Provide the (x, y) coordinate of the cell's center where the given text is located.  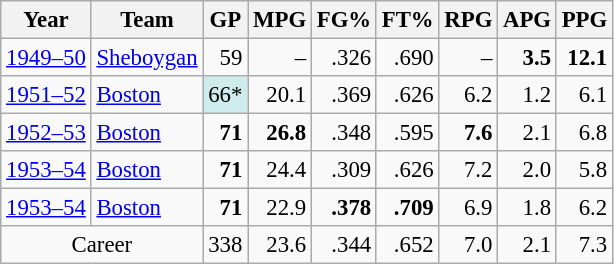
23.6 (280, 245)
APG (528, 20)
Career (102, 245)
6.9 (468, 208)
338 (226, 245)
5.8 (584, 170)
.326 (344, 58)
1951–52 (46, 95)
MPG (280, 20)
59 (226, 58)
22.9 (280, 208)
1.8 (528, 208)
66* (226, 95)
PPG (584, 20)
.595 (408, 133)
FG% (344, 20)
3.5 (528, 58)
2.0 (528, 170)
.690 (408, 58)
Year (46, 20)
7.0 (468, 245)
.348 (344, 133)
1949–50 (46, 58)
.309 (344, 170)
7.2 (468, 170)
FT% (408, 20)
.369 (344, 95)
20.1 (280, 95)
1952–53 (46, 133)
RPG (468, 20)
6.1 (584, 95)
.652 (408, 245)
Sheboygan (147, 58)
12.1 (584, 58)
.344 (344, 245)
26.8 (280, 133)
6.8 (584, 133)
Team (147, 20)
.709 (408, 208)
7.3 (584, 245)
1.2 (528, 95)
24.4 (280, 170)
GP (226, 20)
7.6 (468, 133)
.378 (344, 208)
